Find where the given text appears and provide that cell's center as (x, y) coordinate. 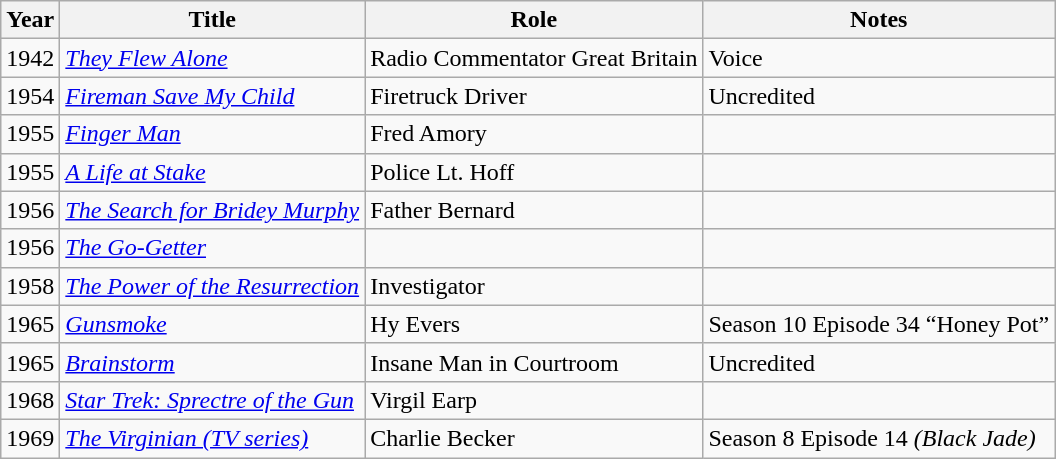
1968 (30, 400)
Title (212, 20)
Father Bernard (534, 210)
Police Lt. Hoff (534, 172)
The Go-Getter (212, 248)
The Virginian (TV series) (212, 438)
The Search for Bridey Murphy (212, 210)
1958 (30, 286)
Hy Evers (534, 324)
Star Trek: Sprectre of the Gun (212, 400)
They Flew Alone (212, 58)
Season 8 Episode 14 (Black Jade) (879, 438)
Season 10 Episode 34 “Honey Pot” (879, 324)
Voice (879, 58)
Notes (879, 20)
A Life at Stake (212, 172)
Role (534, 20)
Fred Amory (534, 134)
Finger Man (212, 134)
Year (30, 20)
Firetruck Driver (534, 96)
Charlie Becker (534, 438)
Radio Commentator Great Britain (534, 58)
Insane Man in Courtroom (534, 362)
1969 (30, 438)
Brainstorm (212, 362)
Fireman Save My Child (212, 96)
1942 (30, 58)
The Power of the Resurrection (212, 286)
Gunsmoke (212, 324)
Virgil Earp (534, 400)
1954 (30, 96)
Investigator (534, 286)
